Pinpoint the cell where the given text exists, returning its (x, y) midpoint coordinate. 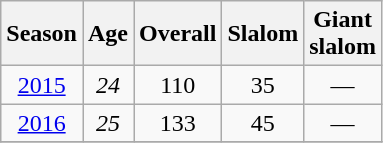
Giantslalom (343, 34)
2016 (42, 123)
2015 (42, 85)
45 (263, 123)
110 (178, 85)
35 (263, 85)
24 (108, 85)
Season (42, 34)
Slalom (263, 34)
Age (108, 34)
25 (108, 123)
133 (178, 123)
Overall (178, 34)
